Provide the (X, Y) coordinate of the cell's center where the given text is located.  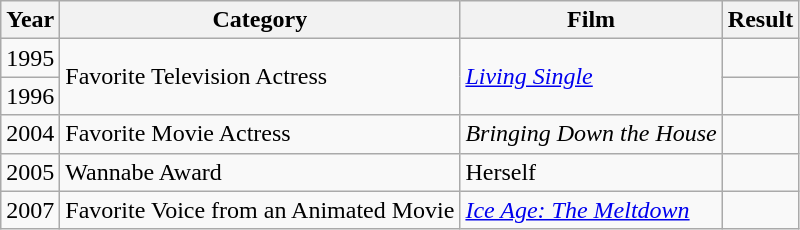
Herself (591, 172)
Category (260, 20)
1995 (30, 58)
Ice Age: The Meltdown (591, 210)
1996 (30, 96)
Bringing Down the House (591, 134)
Year (30, 20)
Favorite Television Actress (260, 77)
Result (760, 20)
Film (591, 20)
Wannabe Award (260, 172)
2005 (30, 172)
2004 (30, 134)
Favorite Voice from an Animated Movie (260, 210)
Living Single (591, 77)
2007 (30, 210)
Favorite Movie Actress (260, 134)
